Search for the cell housing the specified text and yield its [x, y] center coordinate. 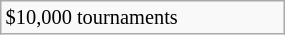
$10,000 tournaments [142, 17]
